For the text-containing cell, return its midpoint in [x, y] coordinate format. 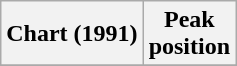
Peakposition [189, 34]
Chart (1991) [72, 34]
